Output the (X, Y) coordinate of the center of the cell containing the given text.  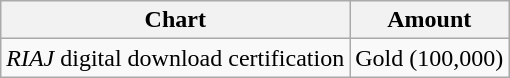
Amount (430, 20)
RIAJ digital download certification (176, 58)
Gold (100,000) (430, 58)
Chart (176, 20)
